Locate the cell with the specified text and output its [x, y] center coordinate. 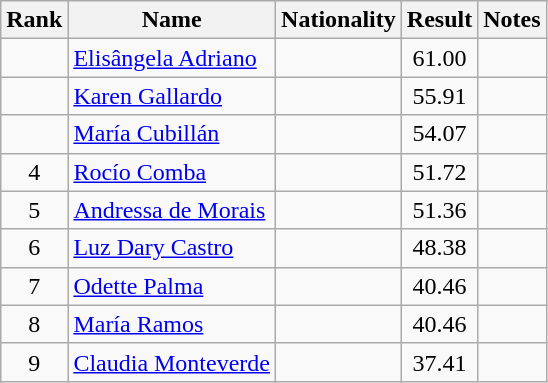
37.41 [439, 362]
48.38 [439, 248]
Nationality [339, 20]
Result [439, 20]
María Ramos [172, 324]
6 [34, 248]
Luz Dary Castro [172, 248]
61.00 [439, 58]
51.72 [439, 172]
55.91 [439, 96]
8 [34, 324]
Odette Palma [172, 286]
Notes [512, 20]
Name [172, 20]
4 [34, 172]
54.07 [439, 134]
Rocío Comba [172, 172]
Rank [34, 20]
Karen Gallardo [172, 96]
9 [34, 362]
Elisângela Adriano [172, 58]
Andressa de Morais [172, 210]
María Cubillán [172, 134]
Claudia Monteverde [172, 362]
7 [34, 286]
5 [34, 210]
51.36 [439, 210]
